Return [x, y] of the center of cell containing provided text 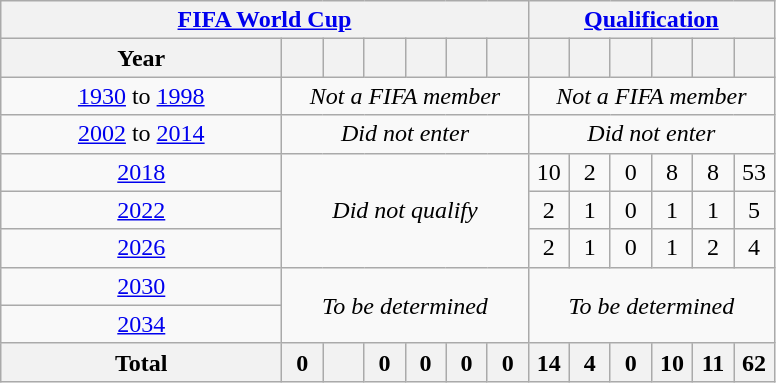
2022 [142, 210]
5 [754, 210]
14 [548, 362]
Qualification [651, 20]
1930 to 1998 [142, 96]
Total [142, 362]
2034 [142, 324]
Year [142, 58]
FIFA World Cup [264, 20]
62 [754, 362]
2002 to 2014 [142, 134]
2026 [142, 248]
53 [754, 172]
2030 [142, 286]
2018 [142, 172]
11 [712, 362]
Did not qualify [405, 210]
